Output the (x, y) coordinate of the center of the cell containing the given text.  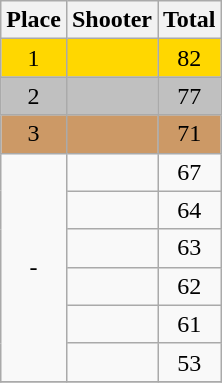
2 (34, 96)
71 (190, 134)
Place (34, 20)
77 (190, 96)
1 (34, 58)
67 (190, 172)
- (34, 267)
82 (190, 58)
64 (190, 210)
61 (190, 324)
Total (190, 20)
53 (190, 362)
62 (190, 286)
63 (190, 248)
3 (34, 134)
Shooter (112, 20)
